Output the (x, y) coordinate of the center of the cell containing the given text.  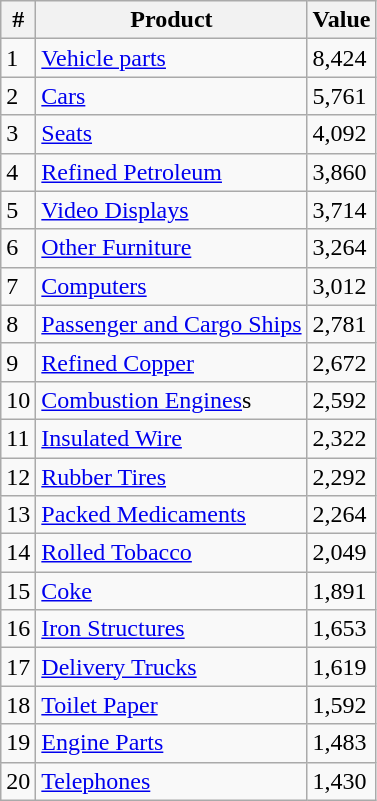
# (18, 20)
Cars (172, 96)
16 (18, 629)
11 (18, 438)
4,092 (342, 134)
5,761 (342, 96)
Rubber Tires (172, 477)
10 (18, 400)
Delivery Trucks (172, 667)
Engine Parts (172, 743)
15 (18, 591)
Insulated Wire (172, 438)
Computers (172, 286)
3 (18, 134)
Packed Medicaments (172, 515)
6 (18, 248)
20 (18, 781)
Vehicle parts (172, 58)
1,430 (342, 781)
Combustion Enginess (172, 400)
Passenger and Cargo Ships (172, 324)
Rolled Tobacco (172, 553)
1,592 (342, 705)
Refined Petroleum (172, 172)
Iron Structures (172, 629)
2,781 (342, 324)
3,714 (342, 210)
13 (18, 515)
2,322 (342, 438)
8 (18, 324)
7 (18, 286)
1,653 (342, 629)
4 (18, 172)
3,264 (342, 248)
1,619 (342, 667)
Product (172, 20)
3,012 (342, 286)
2,049 (342, 553)
2,672 (342, 362)
Seats (172, 134)
Refined Copper (172, 362)
3,860 (342, 172)
17 (18, 667)
Other Furniture (172, 248)
Value (342, 20)
2,592 (342, 400)
12 (18, 477)
2 (18, 96)
Telephones (172, 781)
5 (18, 210)
1,891 (342, 591)
1 (18, 58)
2,264 (342, 515)
19 (18, 743)
1,483 (342, 743)
Coke (172, 591)
18 (18, 705)
2,292 (342, 477)
Toilet Paper (172, 705)
14 (18, 553)
8,424 (342, 58)
9 (18, 362)
Video Displays (172, 210)
